Extract the [X, Y] coordinate from the center of the cell holding the provided text.  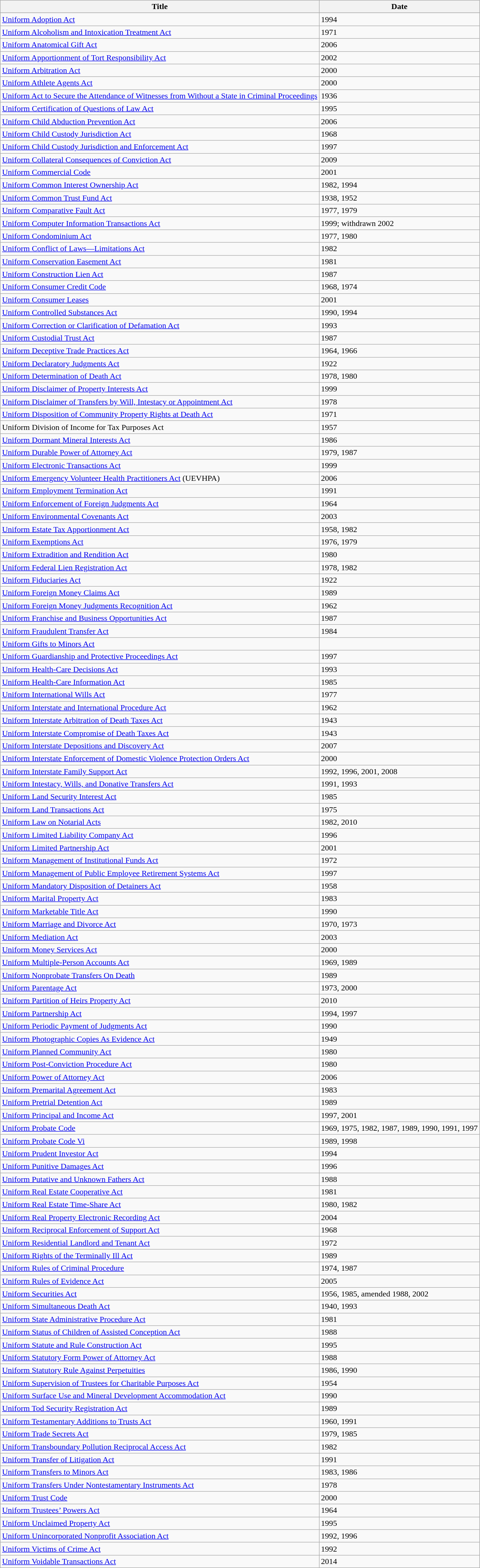
Uniform Extradition and Rendition Act [160, 554]
1940, 1993 [399, 1306]
Uniform Residential Landlord and Tenant Act [160, 1243]
1936 [399, 96]
Uniform Prudent Investor Act [160, 1153]
1984 [399, 631]
Uniform Child Custody Jurisdiction Act [160, 134]
Uniform Consumer Leases [160, 300]
Uniform Trustees’ Powers Act [160, 1510]
1975 [399, 810]
1991, 1993 [399, 784]
Uniform Limited Liability Company Act [160, 835]
Uniform Gifts to Minors Act [160, 644]
Date [399, 7]
Uniform Federal Lien Registration Act [160, 568]
Uniform Construction Lien Act [160, 274]
Uniform Conservation Easement Act [160, 262]
Uniform Alcoholism and Intoxication Treatment Act [160, 32]
Uniform Environmental Covenants Act [160, 516]
Uniform Anatomical Gift Act [160, 45]
Uniform Correction or Clarification of Defamation Act [160, 325]
1979, 1985 [399, 1434]
Uniform Partnership Act [160, 1014]
1989, 1998 [399, 1141]
Uniform Unclaimed Property Act [160, 1523]
Uniform Health-Care Information Act [160, 682]
Uniform Parentage Act [160, 988]
1956, 1985, amended 1988, 2002 [399, 1294]
Uniform Securities Act [160, 1294]
2007 [399, 746]
Uniform Interstate Enforcement of Domestic Violence Protection Orders Act [160, 758]
Uniform Controlled Substances Act [160, 312]
Uniform Real Estate Cooperative Act [160, 1192]
Uniform Athlete Agents Act [160, 83]
Uniform Child Custody Jurisdiction and Enforcement Act [160, 147]
Uniform Simultaneous Death Act [160, 1306]
Uniform Victims of Crime Act [160, 1549]
Uniform Common Trust Fund Act [160, 198]
Uniform Interstate and International Procedure Act [160, 707]
Uniform Photographic Copies As Evidence Act [160, 1039]
Uniform Arbitration Act [160, 70]
1957 [399, 427]
Uniform Computer Information Transactions Act [160, 223]
1973, 2000 [399, 988]
Uniform Probate Code [160, 1128]
1997, 2001 [399, 1115]
1968, 1974 [399, 287]
1974, 1987 [399, 1268]
Uniform Dormant Mineral Interests Act [160, 440]
Uniform Transfers to Minors Act [160, 1472]
Uniform Unincorporated Nonprofit Association Act [160, 1536]
1954 [399, 1383]
Uniform Interstate Compromise of Death Taxes Act [160, 733]
Uniform Statute and Rule Construction Act [160, 1345]
Uniform Tod Security Registration Act [160, 1409]
Uniform Disclaimer of Property Interests Act [160, 389]
Uniform Child Abduction Prevention Act [160, 121]
Uniform Reciprocal Enforcement of Support Act [160, 1230]
1969, 1989 [399, 962]
Uniform Commercial Code [160, 172]
1977 [399, 695]
Uniform Enforcement of Foreign Judgments Act [160, 504]
Uniform Emergency Volunteer Health Practitioners Act (UEVHPA) [160, 478]
Uniform Consumer Credit Code [160, 287]
Uniform International Wills Act [160, 695]
Uniform Fiduciaries Act [160, 580]
Uniform Pretrial Detention Act [160, 1103]
Uniform Surface Use and Mineral Development Accommodation Act [160, 1396]
Uniform Custodial Trust Act [160, 338]
Uniform Rules of Evidence Act [160, 1281]
Uniform Premarital Agreement Act [160, 1090]
1958, 1982 [399, 529]
Uniform Principal and Income Act [160, 1115]
1978, 1980 [399, 376]
Uniform Health-Care Decisions Act [160, 669]
Uniform Putative and Unknown Fathers Act [160, 1179]
Uniform Status of Children of Assisted Conception Act [160, 1332]
1992, 1996 [399, 1536]
Uniform Post-Conviction Procedure Act [160, 1064]
1976, 1979 [399, 542]
Uniform State Administrative Procedure Act [160, 1319]
Uniform Employment Termination Act [160, 491]
1960, 1991 [399, 1421]
Uniform Rules of Criminal Procedure [160, 1268]
Uniform Foreign Money Claims Act [160, 593]
1982, 2010 [399, 822]
1938, 1952 [399, 198]
2002 [399, 58]
2005 [399, 1281]
1958 [399, 886]
Uniform Interstate Family Support Act [160, 771]
Uniform Collateral Consequences of Conviction Act [160, 160]
Uniform Estate Tax Apportionment Act [160, 529]
1986, 1990 [399, 1370]
2004 [399, 1217]
Uniform Disclaimer of Transfers by Will, Intestacy or Appointment Act [160, 402]
Uniform Probate Code Vi [160, 1141]
Uniform Marriage and Divorce Act [160, 924]
Uniform Intestacy, Wills, and Donative Transfers Act [160, 784]
Uniform Certification of Questions of Law Act [160, 108]
1992, 1996, 2001, 2008 [399, 771]
Uniform Statutory Rule Against Perpetuities [160, 1370]
Uniform Power of Attorney Act [160, 1077]
Uniform Determination of Death Act [160, 376]
Uniform Transfers Under Nontestamentary Instruments Act [160, 1485]
Uniform Interstate Depositions and Discovery Act [160, 746]
1982, 1994 [399, 185]
1983, 1986 [399, 1472]
Uniform Real Estate Time-Share Act [160, 1205]
Uniform Foreign Money Judgments Recognition Act [160, 606]
Uniform Electronic Transactions Act [160, 465]
Uniform Marital Property Act [160, 899]
Uniform Transboundary Pollution Reciprocal Access Act [160, 1447]
Uniform Common Interest Ownership Act [160, 185]
Uniform Conflict of Laws—Limitations Act [160, 249]
1992 [399, 1549]
Uniform Limited Partnership Act [160, 848]
Uniform Supervision of Trustees for Charitable Purposes Act [160, 1383]
Uniform Law on Notarial Acts [160, 822]
Uniform Franchise and Business Opportunities Act [160, 618]
1979, 1987 [399, 453]
Uniform Management of Public Employee Retirement Systems Act [160, 873]
2014 [399, 1561]
Uniform Marketable Title Act [160, 911]
Uniform Real Property Electronic Recording Act [160, 1217]
1980, 1982 [399, 1205]
Uniform Fraudulent Transfer Act [160, 631]
Uniform Exemptions Act [160, 542]
1949 [399, 1039]
1994, 1997 [399, 1014]
1977, 1980 [399, 236]
Uniform Statutory Form Power of Attorney Act [160, 1357]
Uniform Periodic Payment of Judgments Act [160, 1026]
Uniform Punitive Damages Act [160, 1166]
Uniform Trust Code [160, 1498]
Uniform Partition of Heirs Property Act [160, 1001]
Uniform Testamentary Additions to Trusts Act [160, 1421]
1969, 1975, 1982, 1987, 1989, 1990, 1991, 1997 [399, 1128]
Uniform Declaratory Judgments Act [160, 363]
1977, 1979 [399, 211]
2010 [399, 1001]
Uniform Nonprobate Transfers On Death [160, 975]
Title [160, 7]
Uniform Interstate Arbitration of Death Taxes Act [160, 720]
2009 [399, 160]
1978, 1982 [399, 568]
Uniform Management of Institutional Funds Act [160, 861]
Uniform Money Services Act [160, 950]
Uniform Mediation Act [160, 937]
Uniform Mandatory Disposition of Detainers Act [160, 886]
Uniform Comparative Fault Act [160, 211]
Uniform Multiple-Person Accounts Act [160, 962]
Uniform Land Security Interest Act [160, 797]
1970, 1973 [399, 924]
Uniform Division of Income for Tax Purposes Act [160, 427]
Uniform Land Transactions Act [160, 810]
1964, 1966 [399, 351]
Uniform Rights of the Terminally Ill Act [160, 1256]
Uniform Disposition of Community Property Rights at Death Act [160, 415]
Uniform Planned Community Act [160, 1052]
1986 [399, 440]
Uniform Guardianship and Protective Proceedings Act [160, 657]
Uniform Transfer of Litigation Act [160, 1460]
Uniform Deceptive Trade Practices Act [160, 351]
Uniform Act to Secure the Attendance of Witnesses from Without a State in Criminal Proceedings [160, 96]
Uniform Condominium Act [160, 236]
1990, 1994 [399, 312]
Uniform Adoption Act [160, 19]
Uniform Trade Secrets Act [160, 1434]
Uniform Voidable Transactions Act [160, 1561]
1999; withdrawn 2002 [399, 223]
Uniform Apportionment of Tort Responsibility Act [160, 58]
Uniform Durable Power of Attorney Act [160, 453]
